Identify which cell holds the provided text, then report its [X, Y] central coordinate. 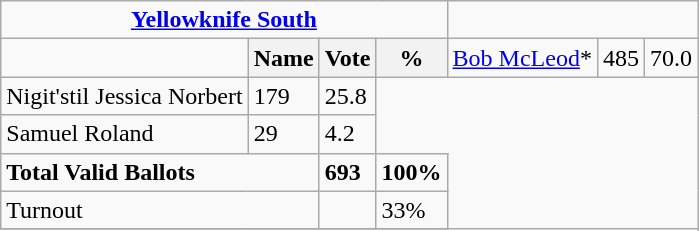
Turnout [160, 210]
Vote [348, 58]
Samuel Roland [124, 134]
% [412, 58]
4.2 [348, 134]
33% [412, 210]
100% [412, 172]
485 [620, 58]
Total Valid Ballots [160, 172]
179 [284, 96]
70.0 [670, 58]
Yellowknife South [224, 20]
Bob McLeod* [522, 58]
693 [348, 172]
Nigit'stil Jessica Norbert [124, 96]
Name [284, 58]
29 [284, 134]
25.8 [348, 96]
